Scan for the cell matching the given text and deliver its (x, y) coordinate at center. 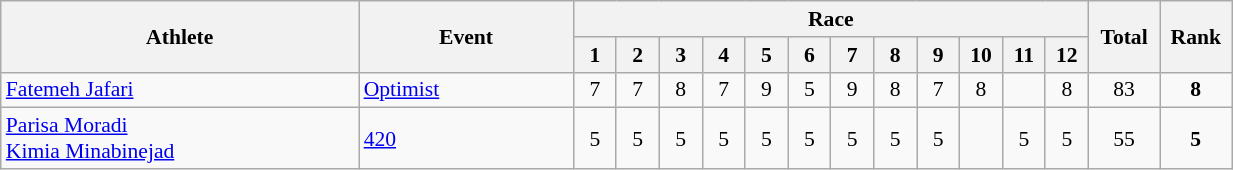
Race (830, 19)
1 (594, 55)
Total (1124, 36)
12 (1066, 55)
3 (680, 55)
2 (638, 55)
83 (1124, 90)
Athlete (180, 36)
Optimist (466, 90)
11 (1024, 55)
55 (1124, 138)
Parisa MoradiKimia Minabinejad (180, 138)
420 (466, 138)
4 (724, 55)
10 (982, 55)
Event (466, 36)
6 (810, 55)
Rank (1196, 36)
Fatemeh Jafari (180, 90)
